For the text-containing cell, return its midpoint in [x, y] coordinate format. 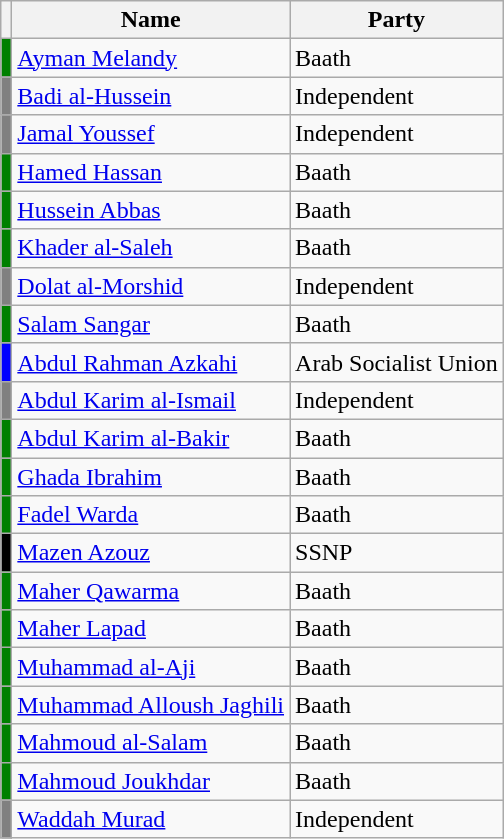
SSNP [397, 553]
Maher Lapad [151, 629]
Badi al-Hussein [151, 96]
Abdul Karim al-Bakir [151, 438]
Muhammad Alloush Jaghili [151, 705]
Mahmoud Joukhdar [151, 781]
Party [397, 20]
Dolat al-Morshid [151, 286]
Khader al-Saleh [151, 248]
Ayman Melandy [151, 58]
Abdul Karim al-Ismail [151, 400]
Hussein Abbas [151, 210]
Fadel Warda [151, 515]
Hamed Hassan [151, 172]
Mahmoud al-Salam [151, 743]
Abdul Rahman Azkahi [151, 362]
Arab Socialist Union [397, 362]
Waddah Murad [151, 819]
Jamal Youssef [151, 134]
Ghada Ibrahim [151, 477]
Maher Qawarma [151, 591]
Mazen Azouz [151, 553]
Name [151, 20]
Muhammad al-Aji [151, 667]
Salam Sangar [151, 324]
